Search for the cell housing the specified text and yield its [x, y] center coordinate. 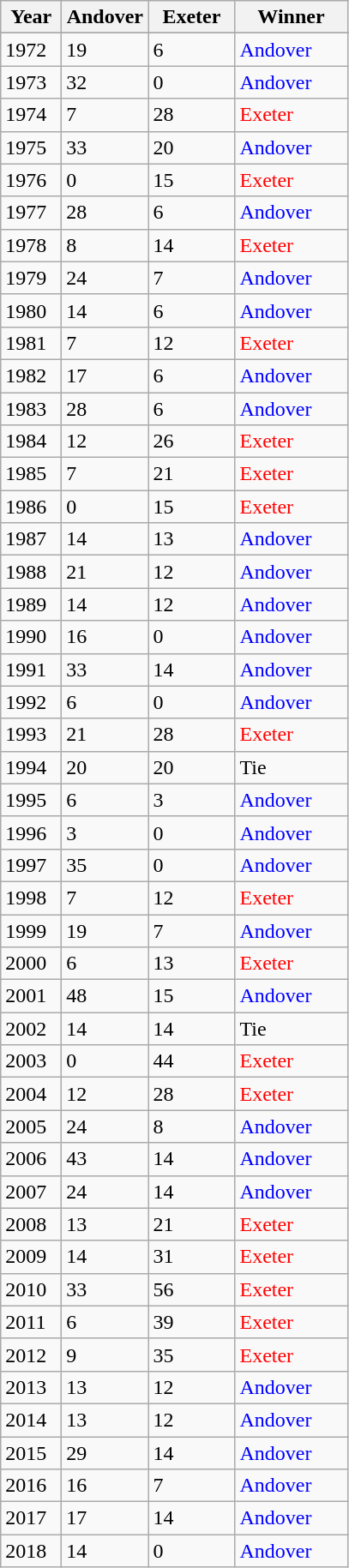
2012 [31, 1355]
1992 [31, 702]
29 [105, 1453]
1986 [31, 507]
2005 [31, 1126]
2017 [31, 1518]
26 [192, 442]
1981 [31, 343]
1995 [31, 800]
1988 [31, 572]
1990 [31, 637]
2002 [31, 1029]
2011 [31, 1322]
2000 [31, 964]
1991 [31, 670]
1983 [31, 409]
1999 [31, 930]
1987 [31, 539]
1975 [31, 147]
2018 [31, 1551]
43 [105, 1159]
1977 [31, 213]
2007 [31, 1192]
2013 [31, 1387]
56 [192, 1289]
48 [105, 996]
1989 [31, 604]
1979 [31, 278]
1998 [31, 898]
Year [31, 17]
2015 [31, 1453]
32 [105, 82]
1978 [31, 245]
2004 [31, 1094]
1972 [31, 50]
2014 [31, 1420]
1974 [31, 115]
2006 [31, 1159]
44 [192, 1061]
1996 [31, 832]
1993 [31, 735]
31 [192, 1257]
1985 [31, 474]
Winner [292, 17]
2010 [31, 1289]
9 [105, 1355]
1980 [31, 310]
2001 [31, 996]
1976 [31, 180]
39 [192, 1322]
1984 [31, 442]
2016 [31, 1486]
1997 [31, 865]
1973 [31, 82]
2008 [31, 1224]
2009 [31, 1257]
1982 [31, 375]
2003 [31, 1061]
1994 [31, 767]
